Return the (x, y) coordinate for the center point of the cell that contains the specified text.  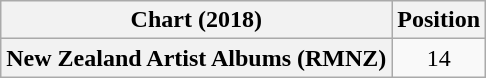
14 (439, 58)
Position (439, 20)
New Zealand Artist Albums (RMNZ) (196, 58)
Chart (2018) (196, 20)
